Return (X, Y) of the center of cell containing provided text 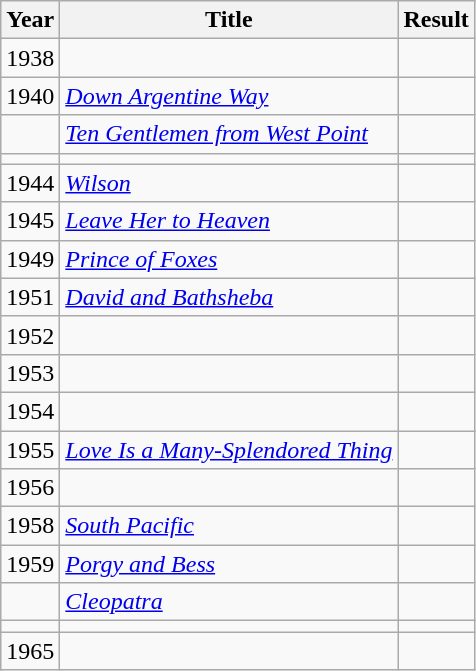
1949 (30, 259)
1955 (30, 449)
Year (30, 20)
Cleopatra (229, 602)
1945 (30, 221)
Title (229, 20)
1952 (30, 335)
1951 (30, 297)
1965 (30, 651)
1938 (30, 58)
1958 (30, 526)
Ten Gentlemen from West Point (229, 134)
Wilson (229, 183)
South Pacific (229, 526)
1954 (30, 411)
Love Is a Many-Splendored Thing (229, 449)
Prince of Foxes (229, 259)
1940 (30, 96)
Porgy and Bess (229, 564)
Leave Her to Heaven (229, 221)
1953 (30, 373)
David and Bathsheba (229, 297)
1944 (30, 183)
Down Argentine Way (229, 96)
Result (436, 20)
1959 (30, 564)
1956 (30, 488)
